Find where the given text appears and provide that cell's center as (X, Y) coordinate. 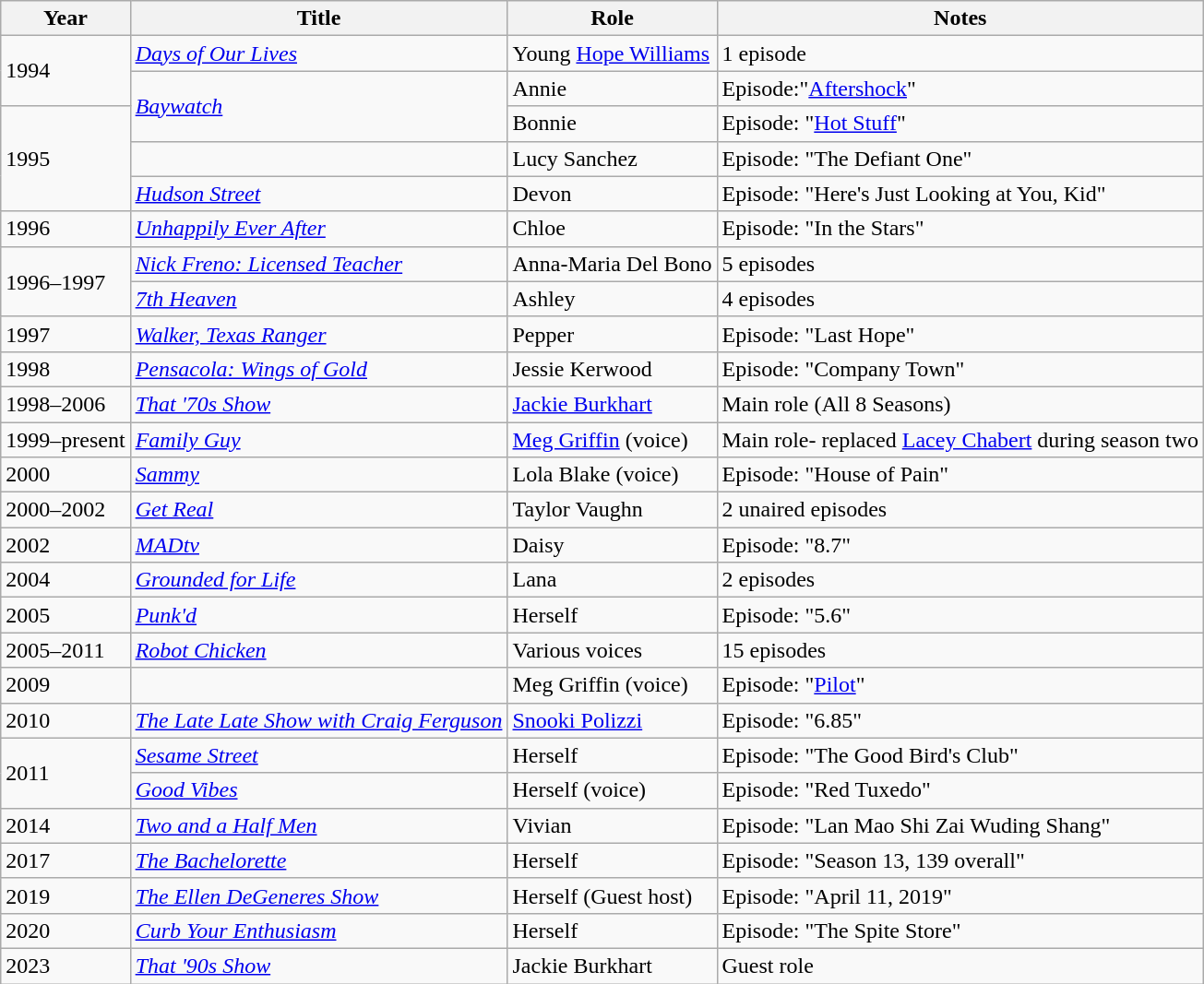
Episode: "Hot Stuff" (960, 124)
Taylor Vaughn (613, 510)
2020 (66, 931)
2017 (66, 860)
4 episodes (960, 299)
Herself (voice) (613, 790)
Episode:"Aftershock" (960, 89)
Lana (613, 580)
The Late Late Show with Craig Ferguson (319, 720)
Devon (613, 194)
Year (66, 18)
2019 (66, 895)
Episode: "Red Tuxedo" (960, 790)
Pepper (613, 334)
Chloe (613, 229)
Guest role (960, 966)
Curb Your Enthusiasm (319, 931)
2000 (66, 475)
Role (613, 18)
Family Guy (319, 440)
Episode: "Here's Just Looking at You, Kid" (960, 194)
1997 (66, 334)
2 episodes (960, 580)
Vivian (613, 825)
Episode: "6.85" (960, 720)
2010 (66, 720)
Anna-Maria Del Bono (613, 264)
Good Vibes (319, 790)
Robot Chicken (319, 650)
MADtv (319, 545)
Young Hope Williams (613, 53)
Main role- replaced Lacey Chabert during season two (960, 440)
Jessie Kerwood (613, 369)
Episode: "5.6" (960, 615)
Episode: "The Spite Store" (960, 931)
2000–2002 (66, 510)
2004 (66, 580)
Various voices (613, 650)
That '90s Show (319, 966)
Episode: "Company Town" (960, 369)
The Ellen DeGeneres Show (319, 895)
Lucy Sanchez (613, 159)
2023 (66, 966)
2014 (66, 825)
Two and a Half Men (319, 825)
2005–2011 (66, 650)
Get Real (319, 510)
2011 (66, 773)
Punk'd (319, 615)
1999–present (66, 440)
1996 (66, 229)
Lola Blake (voice) (613, 475)
Episode: "House of Pain" (960, 475)
Daisy (613, 545)
Episode: "Season 13, 139 overall" (960, 860)
Episode: "Last Hope" (960, 334)
The Bachelorette (319, 860)
Nick Freno: Licensed Teacher (319, 264)
Sammy (319, 475)
Title (319, 18)
5 episodes (960, 264)
Days of Our Lives (319, 53)
1996–1997 (66, 281)
That '70s Show (319, 404)
Episode: "The Good Bird's Club" (960, 755)
1998 (66, 369)
Episode: "The Defiant One" (960, 159)
Sesame Street (319, 755)
Baywatch (319, 106)
1994 (66, 71)
2002 (66, 545)
Main role (All 8 Seasons) (960, 404)
Ashley (613, 299)
Bonnie (613, 124)
Episode: "8.7" (960, 545)
Pensacola: Wings of Gold (319, 369)
Episode: "In the Stars" (960, 229)
Episode: "Pilot" (960, 685)
Unhappily Ever After (319, 229)
Walker, Texas Ranger (319, 334)
2005 (66, 615)
2009 (66, 685)
Grounded for Life (319, 580)
Herself (Guest host) (613, 895)
Episode: "Lan Mao Shi Zai Wuding Shang" (960, 825)
Snooki Polizzi (613, 720)
1998–2006 (66, 404)
15 episodes (960, 650)
1995 (66, 159)
Notes (960, 18)
2 unaired episodes (960, 510)
Hudson Street (319, 194)
Annie (613, 89)
1 episode (960, 53)
Episode: "April 11, 2019" (960, 895)
7th Heaven (319, 299)
